Return (x, y) of the center of cell containing provided text 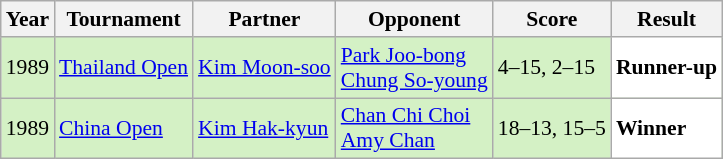
Chan Chi Choi Amy Chan (414, 128)
Park Joo-bong Chung So-young (414, 68)
4–15, 2–15 (552, 68)
Year (28, 19)
Opponent (414, 19)
China Open (124, 128)
Winner (666, 128)
Runner-up (666, 68)
Thailand Open (124, 68)
Score (552, 19)
Kim Hak-kyun (264, 128)
Partner (264, 19)
Result (666, 19)
Kim Moon-soo (264, 68)
Tournament (124, 19)
18–13, 15–5 (552, 128)
